Provide the (x, y) coordinate of the cell's center where the given text is located.  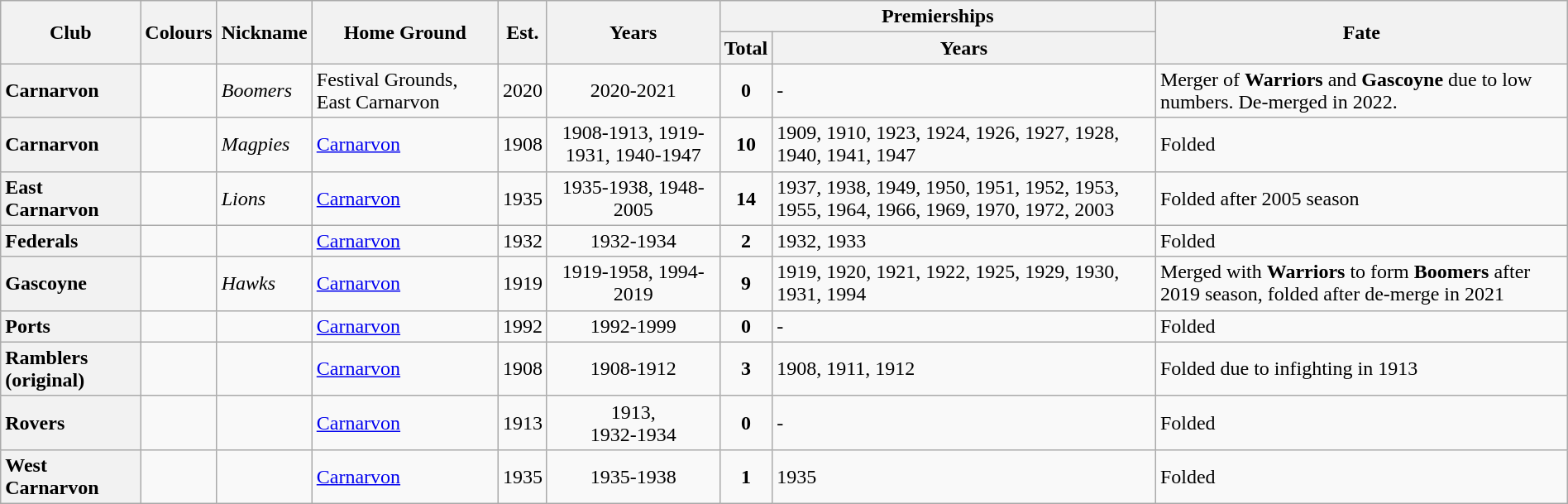
1913, 1932-1934 (633, 422)
1908, 1911, 1912 (964, 369)
Home Ground (405, 32)
1992-1999 (633, 326)
West Carnarvon (71, 477)
10 (746, 144)
Rovers (71, 422)
1909, 1910, 1923, 1924, 1926, 1927, 1928, 1940, 1941, 1947 (964, 144)
1 (746, 477)
1932 (523, 241)
Federals (71, 241)
1932, 1933 (964, 241)
1908-1913, 1919-1931, 1940-1947 (633, 144)
Lions (265, 199)
Magpies (265, 144)
9 (746, 283)
Fate (1361, 32)
3 (746, 369)
1919, 1920, 1921, 1922, 1925, 1929, 1930, 1931, 1994 (964, 283)
1992 (523, 326)
East Carnarvon (71, 199)
Premierships (938, 17)
Folded after 2005 season (1361, 199)
Merged with Warriors to form Boomers after 2019 season, folded after de-merge in 2021 (1361, 283)
Ports (71, 326)
Festival Grounds, East Carnarvon (405, 91)
Total (746, 48)
1908-1912 (633, 369)
Hawks (265, 283)
Ramblers (original) (71, 369)
Gascoyne (71, 283)
1913 (523, 422)
Folded due to infighting in 1913 (1361, 369)
2020 (523, 91)
1935-1938 (633, 477)
2 (746, 241)
1935-1938, 1948-2005 (633, 199)
1919-1958, 1994-2019 (633, 283)
Merger of Warriors and Gascoyne due to low numbers. De-merged in 2022. (1361, 91)
14 (746, 199)
Nickname (265, 32)
Est. (523, 32)
2020-2021 (633, 91)
Colours (179, 32)
Club (71, 32)
1937, 1938, 1949, 1950, 1951, 1952, 1953, 1955, 1964, 1966, 1969, 1970, 1972, 2003 (964, 199)
1932-1934 (633, 241)
1919 (523, 283)
Boomers (265, 91)
